Extract the (X, Y) coordinate from the center of the cell holding the provided text.  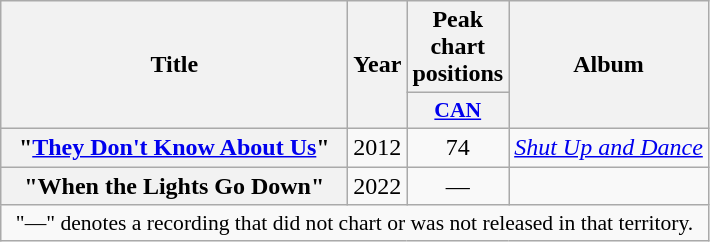
Peak chart positions (458, 47)
74 (458, 147)
"They Don't Know About Us" (174, 147)
— (458, 185)
2012 (378, 147)
"—" denotes a recording that did not chart or was not released in that territory. (355, 223)
Year (378, 65)
Album (609, 65)
Shut Up and Dance (609, 147)
Title (174, 65)
CAN (458, 111)
"When the Lights Go Down" (174, 185)
2022 (378, 185)
